Output the [x, y] coordinate of the center of the cell containing the given text.  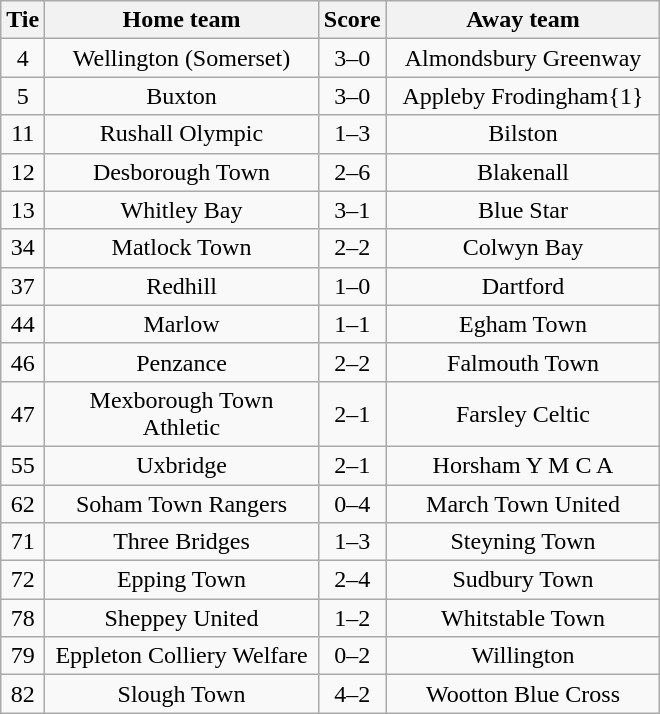
Wellington (Somerset) [182, 58]
0–4 [352, 503]
1–1 [352, 324]
79 [23, 656]
Blue Star [523, 210]
Penzance [182, 362]
1–2 [352, 618]
Buxton [182, 96]
Egham Town [523, 324]
Wootton Blue Cross [523, 694]
Willington [523, 656]
Whitstable Town [523, 618]
Redhill [182, 286]
Whitley Bay [182, 210]
47 [23, 414]
Three Bridges [182, 542]
82 [23, 694]
Sudbury Town [523, 580]
2–4 [352, 580]
Appleby Frodingham{1} [523, 96]
Farsley Celtic [523, 414]
Sheppey United [182, 618]
71 [23, 542]
Almondsbury Greenway [523, 58]
62 [23, 503]
5 [23, 96]
11 [23, 134]
Away team [523, 20]
46 [23, 362]
78 [23, 618]
Desborough Town [182, 172]
0–2 [352, 656]
55 [23, 465]
Tie [23, 20]
3–1 [352, 210]
Steyning Town [523, 542]
Rushall Olympic [182, 134]
Slough Town [182, 694]
Home team [182, 20]
Eppleton Colliery Welfare [182, 656]
Marlow [182, 324]
13 [23, 210]
March Town United [523, 503]
34 [23, 248]
1–0 [352, 286]
Uxbridge [182, 465]
Horsham Y M C A [523, 465]
Score [352, 20]
72 [23, 580]
2–6 [352, 172]
12 [23, 172]
Colwyn Bay [523, 248]
37 [23, 286]
Dartford [523, 286]
Soham Town Rangers [182, 503]
Falmouth Town [523, 362]
4–2 [352, 694]
44 [23, 324]
Mexborough Town Athletic [182, 414]
Blakenall [523, 172]
Epping Town [182, 580]
4 [23, 58]
Bilston [523, 134]
Matlock Town [182, 248]
